Determine the (x, y) coordinate at the center of the cell enclosing the given text.  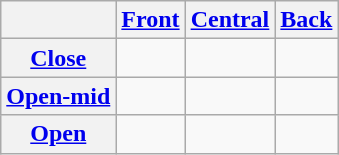
Front (150, 20)
Central (230, 20)
Back (306, 20)
Open (58, 134)
Close (58, 58)
Open-mid (58, 96)
